Scan for the cell matching the given text and deliver its [X, Y] coordinate at center. 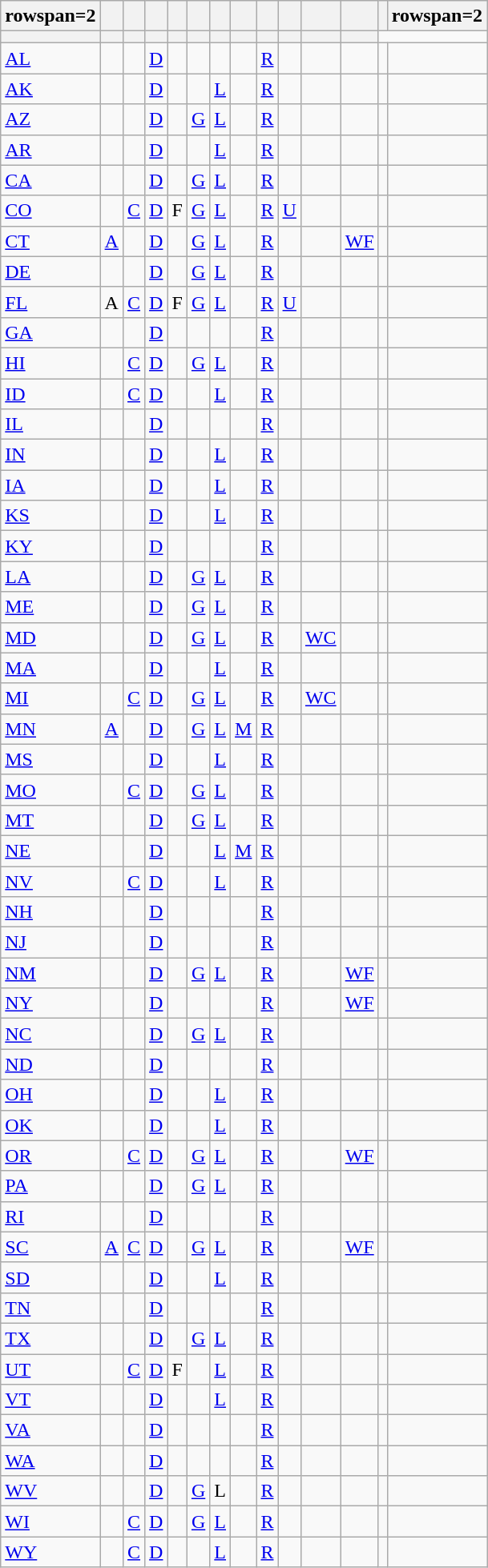
FL [50, 302]
NM [50, 973]
AL [50, 58]
MI [50, 698]
NJ [50, 943]
NV [50, 882]
IL [50, 424]
AR [50, 150]
SD [50, 1277]
MO [50, 790]
SC [50, 1247]
OK [50, 1125]
IA [50, 485]
OR [50, 1156]
ID [50, 393]
GA [50, 332]
WA [50, 1461]
MA [50, 668]
PA [50, 1186]
NC [50, 1034]
WY [50, 1552]
WV [50, 1491]
RI [50, 1216]
NH [50, 912]
CT [50, 241]
WI [50, 1522]
NE [50, 850]
KS [50, 516]
MS [50, 759]
HI [50, 363]
OH [50, 1095]
IN [50, 455]
VT [50, 1400]
MD [50, 637]
KY [50, 546]
MN [50, 729]
VA [50, 1430]
NY [50, 1003]
ND [50, 1064]
TX [50, 1338]
DE [50, 271]
CO [50, 211]
MT [50, 820]
LA [50, 577]
UT [50, 1369]
AK [50, 89]
TN [50, 1308]
ME [50, 607]
AZ [50, 119]
CA [50, 180]
